Return the [x, y] coordinate for the center point of the cell that contains the specified text.  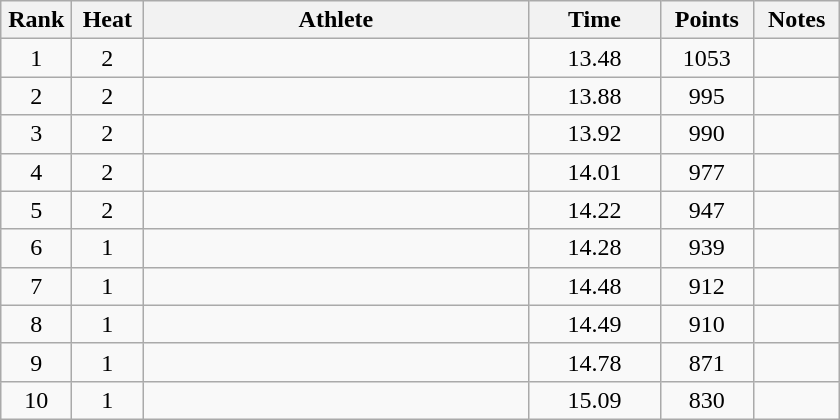
9 [36, 362]
Time [594, 20]
14.01 [594, 172]
939 [707, 248]
14.48 [594, 286]
10 [36, 400]
6 [36, 248]
14.22 [594, 210]
990 [707, 134]
5 [36, 210]
1053 [707, 58]
14.49 [594, 324]
912 [707, 286]
13.88 [594, 96]
4 [36, 172]
8 [36, 324]
947 [707, 210]
13.48 [594, 58]
Rank [36, 20]
Notes [797, 20]
Points [707, 20]
13.92 [594, 134]
977 [707, 172]
Heat [108, 20]
14.78 [594, 362]
14.28 [594, 248]
995 [707, 96]
910 [707, 324]
871 [707, 362]
3 [36, 134]
7 [36, 286]
830 [707, 400]
Athlete [336, 20]
15.09 [594, 400]
